Search for the cell housing the specified text and yield its [X, Y] center coordinate. 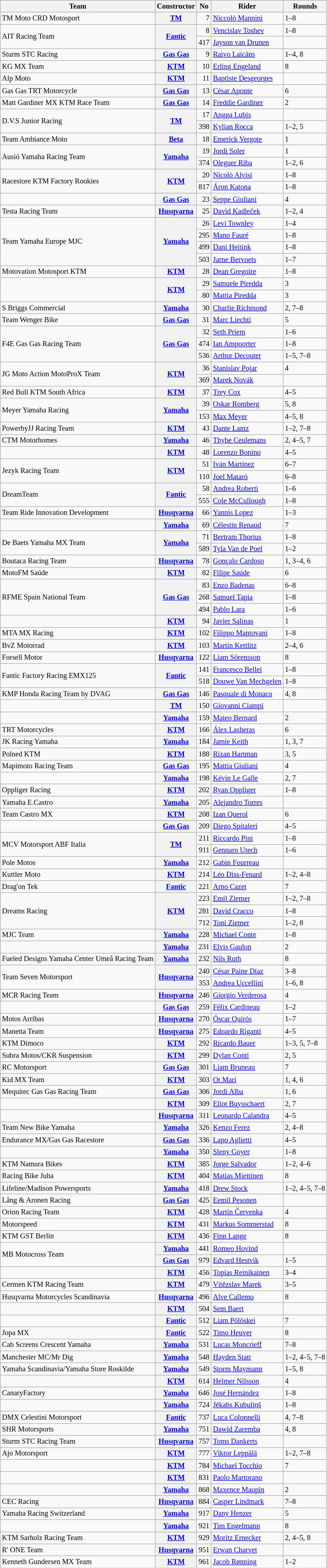
Finn Lange [247, 1236]
14 [204, 103]
2, 5 [305, 1055]
2, 4–8 [305, 1128]
Leonardo Calandra [247, 1116]
36 [204, 368]
30 [204, 308]
212 [204, 862]
Léo Diss-Fenard [247, 875]
Óscar Quirós [247, 1019]
RC Motorsport [78, 1067]
Team Ambiance Moto [78, 139]
522 [204, 1333]
4, 7–8 [305, 1417]
20 [204, 175]
122 [204, 658]
César Aponte [247, 91]
Jopa MX [78, 1333]
Racestore KTM Factory Rookies [78, 181]
Jayson van Drunen [247, 42]
KTM Dimoco [78, 1043]
589 [204, 549]
Markus Sommerstad [247, 1224]
784 [204, 1466]
1–3 [305, 513]
Mateo Bernard [247, 718]
436 [204, 1236]
69 [204, 525]
26 [204, 223]
Oskar Romberg [247, 404]
417 [204, 42]
Martin Kettlitz [247, 645]
110 [204, 477]
1–4, 8 [305, 54]
326 [204, 1128]
150 [204, 706]
494 [204, 609]
Dean Gregoire [247, 272]
Kenneth Gundersen MX Team [78, 1562]
Alve Callemo [247, 1297]
369 [204, 380]
CTM Motorhomes [78, 440]
Edoardo Riganti [247, 1031]
83 [204, 585]
311 [204, 1116]
Kenzo Ferez [247, 1128]
Dreams Racing [78, 911]
Yamaha Scandinavia/Yamaha Store Roskilde [78, 1369]
Helmer Nilsson [247, 1381]
10 [204, 67]
Ian Ampoorter [247, 344]
Liam Pölöskei [247, 1321]
Marek Novák [247, 380]
Javier Salinas [247, 621]
281 [204, 911]
Izan Querol [247, 814]
3, 5 [305, 754]
921 [204, 1526]
DMX Celestini Motorsport [78, 1417]
Team Ride Innovation Development [78, 513]
Kylian Rocca [247, 127]
KTM Sarholz Racing Team [78, 1538]
425 [204, 1200]
37 [204, 392]
Lifeline/Madison Powersports [78, 1188]
78 [204, 561]
2, 4–5, 8 [305, 1538]
Giovanni Ciampi [247, 706]
Filippo Mantovani [247, 633]
Ajo Motorsport [78, 1453]
51 [204, 464]
153 [204, 416]
103 [204, 645]
13 [204, 91]
Samuel Tapia [247, 597]
Dany Henzer [247, 1514]
Liam Bruneau [247, 1067]
441 [204, 1248]
MCR Racing Team [78, 995]
CanaryFactory [78, 1393]
817 [204, 187]
884 [204, 1502]
TM Moto CRD Motosport [78, 18]
404 [204, 1176]
Lorenzo Bonino [247, 453]
228 [204, 935]
474 [204, 344]
240 [204, 971]
Enzo Badenas [247, 585]
1, 6 [305, 1091]
479 [204, 1285]
Tyla Van de Poel [247, 549]
JG Moto Action MotoProX Team [78, 374]
336 [204, 1140]
1–4 [305, 223]
Team Castro MX [78, 814]
Forsell Motor [78, 658]
Oppliger Racing [78, 790]
2, 7–8 [305, 308]
Félix Cardineau [247, 1007]
Luca Colonnelli [247, 1417]
Ryan Oppliger [247, 790]
929 [204, 1538]
Trey Cox [247, 392]
Mequitec Gas Gas Racing Team [78, 1091]
Lång & Aronen Racing [78, 1200]
Romeo Hovind [247, 1248]
Jamie Keith [247, 742]
Mano Fauré [247, 235]
66 [204, 513]
Samuele Piredda [247, 283]
1–2, 4 [305, 211]
Emil Ziemer [247, 899]
Seppe Giuliani [247, 199]
202 [204, 790]
Bertram Thorius [247, 537]
214 [204, 875]
Motovation Motosport KTM [78, 272]
Polned KTM [78, 754]
KG MX Team [78, 67]
Seth Priem [247, 332]
Team [78, 6]
Elvis Gaulon [247, 947]
428 [204, 1212]
209 [204, 826]
Jēkabs Kubuliņš [247, 1405]
43 [204, 428]
1, 3, 7 [305, 742]
299 [204, 1055]
Tim Engelmann [247, 1526]
549 [204, 1369]
Mattia Piredda [247, 296]
3–4 [305, 1272]
751 [204, 1429]
71 [204, 537]
Yannis Lopez [247, 513]
D.V.S Junior Racing [78, 120]
979 [204, 1261]
Dani Heitink [247, 247]
Liam Sörensson [247, 658]
Sturm STC Racing [78, 54]
Gas Gas TRT Motorcycle [78, 91]
Drew Stock [247, 1188]
Ricardo Bauer [247, 1043]
531 [204, 1345]
Yamaha E.Castro [78, 802]
David Cracco [247, 911]
309 [204, 1104]
Matias Miettinen [247, 1176]
232 [204, 959]
1, 4, 6 [305, 1080]
TRT Motorcycles [78, 730]
2, 4–5, 7 [305, 440]
31 [204, 320]
205 [204, 802]
82 [204, 573]
166 [204, 730]
KMP Honda Racing Team by DVAG [78, 694]
Team Yamaha Europe MJC [78, 242]
Alejandro Torres [247, 802]
Racing Bike Juha [78, 1176]
94 [204, 621]
Martin Červenka [247, 1212]
141 [204, 669]
46 [204, 440]
Ausió Yamaha Racing Team [78, 157]
José Hernández [247, 1393]
MTA MX Racing [78, 633]
Edvard Hestvik [247, 1261]
188 [204, 754]
Hayden Statt [247, 1357]
Yamaha Racing Switzerland [78, 1514]
499 [204, 247]
Gennaro Utech [247, 850]
Motos Arribas [78, 1019]
Cole McCullough [247, 501]
306 [204, 1091]
Diego Spitaleri [247, 826]
MCV Motorsport ABF Italia [78, 844]
Motorspeed [78, 1224]
Oleguer Riba [247, 163]
555 [204, 501]
Toms Dankerts [247, 1441]
Andrea Uccellini [247, 983]
831 [204, 1477]
23 [204, 199]
Gabin Fourreau [247, 862]
208 [204, 814]
1–2, 8 [305, 923]
29 [204, 283]
SHR Motorsports [78, 1429]
536 [204, 356]
Cab Screens Crescent Yamaha [78, 1345]
Emerick Vergote [247, 139]
AIT Racing Team [78, 37]
259 [204, 1007]
Drag'on Tek [78, 886]
1–6, 8 [305, 983]
712 [204, 923]
Kid MX Team [78, 1080]
Timo Heuver [247, 1333]
303 [204, 1080]
Maxence Maupin [247, 1490]
Team Seven Motorsport [78, 977]
Pole Motos [78, 862]
Levi Townley [247, 223]
Lucas Moncrieff [247, 1345]
951 [204, 1550]
418 [204, 1188]
80 [204, 296]
512 [204, 1321]
Thybe Ceulemans [247, 440]
Husqvarna Motorcycles Scandinavia [78, 1297]
221 [204, 886]
737 [204, 1417]
646 [204, 1393]
Andrea Roberti [247, 489]
Marc Liechti [247, 320]
Giorgio Verderosa [247, 995]
Constructor [176, 6]
CEC Racing [78, 1502]
3–5 [305, 1285]
Rizan Hartman [247, 754]
724 [204, 1405]
48 [204, 453]
Sem Baert [247, 1309]
Team New Bike Yamaha [78, 1128]
MJC Team [78, 935]
518 [204, 682]
159 [204, 718]
Toni Ziemer [247, 923]
496 [204, 1297]
295 [204, 235]
32 [204, 332]
350 [204, 1152]
246 [204, 995]
292 [204, 1043]
Gonçalo Cardoso [247, 561]
Iván Martínez [247, 464]
1–2, 4–6 [305, 1164]
231 [204, 947]
R' ONE Team [78, 1550]
456 [204, 1272]
Moritz Ernecker [247, 1538]
Cermen KTM Racing Team [78, 1285]
146 [204, 694]
Manetta Team [78, 1031]
268 [204, 597]
Vencislav Toshev [247, 30]
Francesco Bellei [247, 669]
Jacob Rønning [247, 1562]
1–3, 5, 7–8 [305, 1043]
2–4, 6 [305, 645]
6–7 [305, 464]
1–5 [305, 1261]
Mapimoto Racing Team [78, 766]
Douwe Van Mechgelen [247, 682]
431 [204, 1224]
Arno Cazet [247, 886]
Célestin Renaud [247, 525]
9 [204, 54]
270 [204, 1019]
Stanislav Pojar [247, 368]
Freddie Gardiner [247, 103]
Kévin Le Galle [247, 778]
PowerbyJJ Racing Team [78, 428]
Matt Gardiner MX KTM Race Team [78, 103]
868 [204, 1490]
Alp Moto [78, 78]
Storm Maymann [247, 1369]
223 [204, 899]
1–2, 6 [305, 163]
1–2, 4–8 [305, 875]
Rounds [305, 6]
Pasquale di Monaco [247, 694]
184 [204, 742]
MotoFM Saúde [78, 573]
Subra Motos/CKR Suspension [78, 1055]
Team Wenger Bike [78, 320]
28 [204, 272]
RFME Spain National Team [78, 597]
Baptiste Desgeorges [247, 78]
18 [204, 139]
504 [204, 1309]
Rider [247, 6]
374 [204, 163]
Testa Racing Team [78, 211]
Vítězslav Marek [247, 1285]
De Baets Yamaha MX Team [78, 542]
Angga Lubis [247, 115]
Sleny Goyer [247, 1152]
39 [204, 404]
614 [204, 1381]
Jarne Bervoets [247, 259]
Meyer Yamaha Racing [78, 410]
Endurance MX/Gas Gas Racestore [78, 1140]
398 [204, 127]
Casper Lindmark [247, 1502]
Fueled Designs Yamaha Center Umeå Racing Team [78, 959]
Erwan Charvet [247, 1550]
Paolo Martorano [247, 1477]
Arthur Decouter [247, 356]
No [204, 6]
Álex Lasheras [247, 730]
S Briggs Commercial [78, 308]
757 [204, 1441]
503 [204, 259]
Eliot Buysschaert [247, 1104]
Filipe Saúde [247, 573]
Nicolò Alvisi [247, 175]
Mattia Giuliani [247, 766]
MB Motocross Team [78, 1254]
KTM Namura Bikes [78, 1164]
911 [204, 850]
353 [204, 983]
Charlie Richmond [247, 308]
1–5, 8 [305, 1369]
Red Bull KTM South Africa [78, 392]
Raivo Laicāns [247, 54]
17 [204, 115]
César Paine Díaz [247, 971]
1, 3–4, 6 [305, 561]
1–2, 5 [305, 127]
Max Meyer [247, 416]
211 [204, 838]
Kuttler Moto [78, 875]
Dylan Conti [247, 1055]
Boutaca Racing Team [78, 561]
Jorge Salvador [247, 1164]
Ot Marí [247, 1080]
11 [204, 78]
David Kadleček [247, 211]
548 [204, 1357]
Orion Racing Team [78, 1212]
BvZ Motorrad [78, 645]
Lapo Aglietti [247, 1140]
Michael Tocchio [247, 1466]
Dawid Zaremba [247, 1429]
Jordi Alba [247, 1091]
301 [204, 1067]
961 [204, 1562]
KTM GST Berlin [78, 1236]
Pablo Lara [247, 609]
Jordi Soler [247, 151]
F4E Gas Gas Racing Team [78, 344]
Manchester MC/Mr Dig [78, 1357]
25 [204, 211]
DreamTeam [78, 494]
275 [204, 1031]
Dante Lantz [247, 428]
5, 8 [305, 404]
Áron Katona [247, 187]
Viktor Leppälä [247, 1453]
Michael Conte [247, 935]
Jezyk Racing Team [78, 470]
198 [204, 778]
917 [204, 1514]
19 [204, 151]
3–8 [305, 971]
Sturm STC Racing Team [78, 1441]
102 [204, 633]
385 [204, 1164]
777 [204, 1453]
Nils Ruth [247, 959]
1–5, 7–8 [305, 356]
195 [204, 766]
Eemil Pesonen [247, 1200]
Beta [176, 139]
Niccolò Mannini [247, 18]
Fantic Factory Racing EMX125 [78, 675]
58 [204, 489]
Riccardo Pini [247, 838]
JK Racing Yamaha [78, 742]
Joel Mataró [247, 477]
Topias Reinikainen [247, 1272]
Erling Engeland [247, 67]
4–5, 8 [305, 416]
